Provide the [x, y] coordinate of the cell's center where the given text is located.  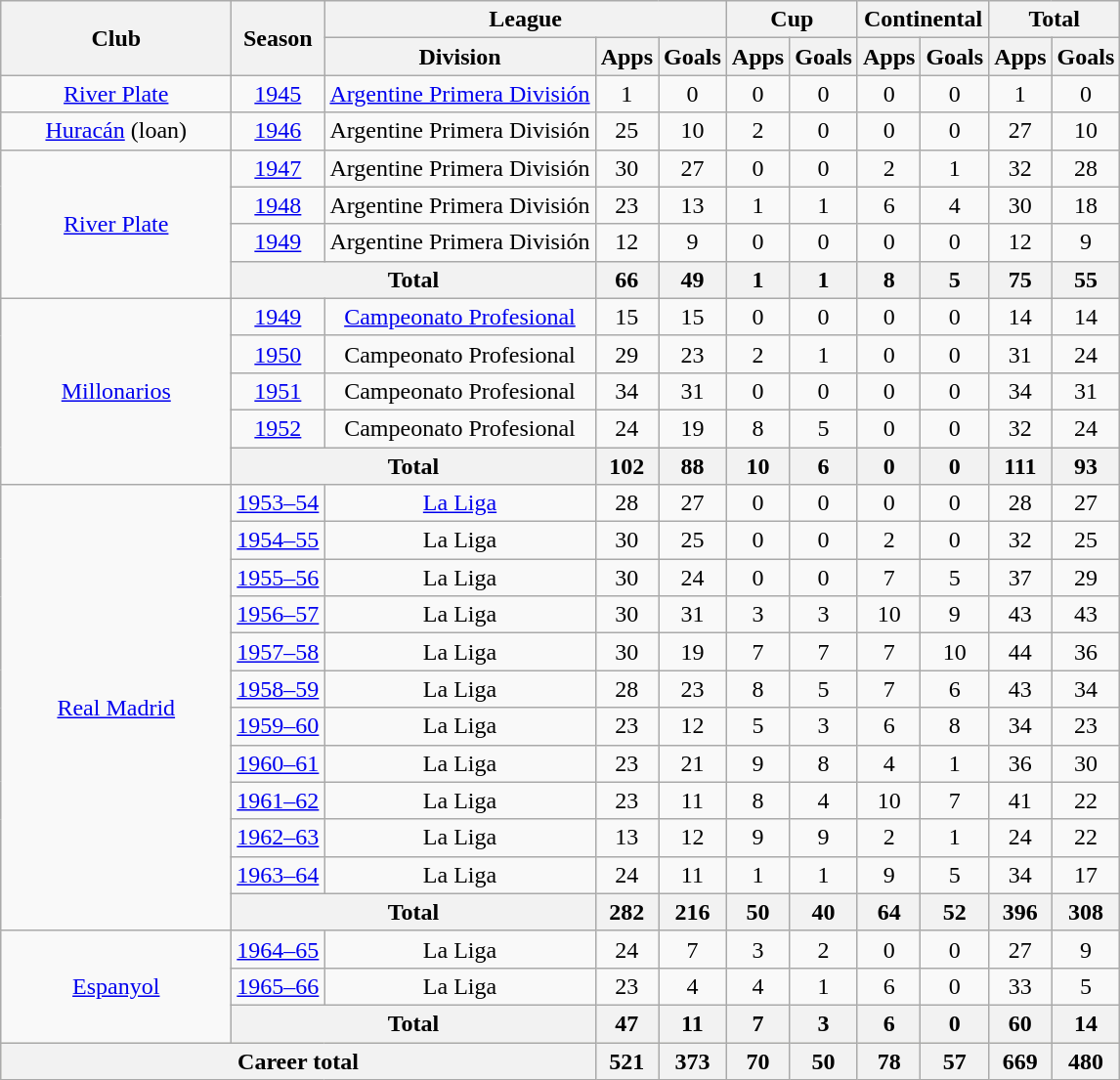
47 [626, 1023]
1964–65 [278, 949]
60 [1020, 1023]
282 [626, 912]
70 [757, 1060]
55 [1086, 280]
1958–59 [278, 689]
1962–63 [278, 838]
49 [693, 280]
373 [693, 1060]
64 [888, 912]
Season [278, 38]
1956–57 [278, 615]
21 [693, 763]
18 [1086, 205]
1959–60 [278, 726]
1951 [278, 391]
1946 [278, 131]
52 [955, 912]
League [526, 20]
Huracán (loan) [116, 131]
44 [1020, 652]
1960–61 [278, 763]
Career total [298, 1060]
669 [1020, 1060]
396 [1020, 912]
Real Madrid [116, 708]
1954–55 [278, 540]
93 [1086, 466]
1947 [278, 168]
1965–66 [278, 986]
521 [626, 1060]
1948 [278, 205]
75 [1020, 280]
57 [955, 1060]
88 [693, 466]
102 [626, 466]
40 [824, 912]
1950 [278, 354]
33 [1020, 986]
Continental [923, 20]
216 [693, 912]
41 [1020, 800]
Cup [792, 20]
37 [1020, 578]
Division [459, 57]
1953–54 [278, 503]
1961–62 [278, 800]
Espanyol [116, 986]
17 [1086, 875]
Club [116, 38]
111 [1020, 466]
78 [888, 1060]
Millonarios [116, 391]
1963–64 [278, 875]
1955–56 [278, 578]
480 [1086, 1060]
1945 [278, 94]
1957–58 [278, 652]
66 [626, 280]
308 [1086, 912]
1952 [278, 428]
